Locate the cell with the specified text and output its [x, y] center coordinate. 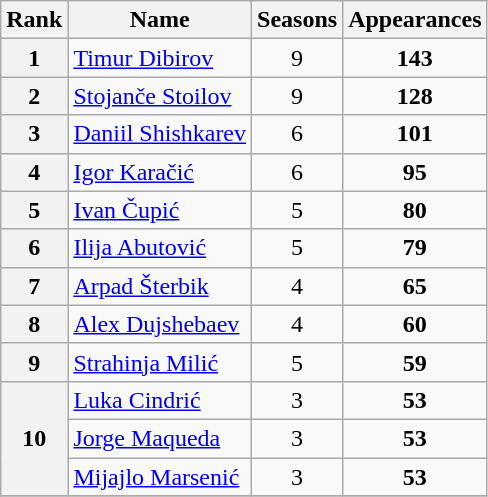
59 [415, 362]
95 [415, 172]
65 [415, 286]
8 [34, 324]
Igor Karačić [160, 172]
Seasons [298, 20]
143 [415, 58]
Ilija Abutović [160, 248]
Arpad Šterbik [160, 286]
Luka Cindrić [160, 400]
Daniil Shishkarev [160, 134]
Jorge Maqueda [160, 438]
Alex Dujshebaev [160, 324]
Appearances [415, 20]
Stojanče Stoilov [160, 96]
101 [415, 134]
128 [415, 96]
Timur Dibirov [160, 58]
Name [160, 20]
Mijajlo Marsenić [160, 477]
10 [34, 438]
7 [34, 286]
80 [415, 210]
Strahinja Milić [160, 362]
1 [34, 58]
2 [34, 96]
Rank [34, 20]
60 [415, 324]
Ivan Čupić [160, 210]
79 [415, 248]
